Return (X, Y) of the center of cell containing provided text 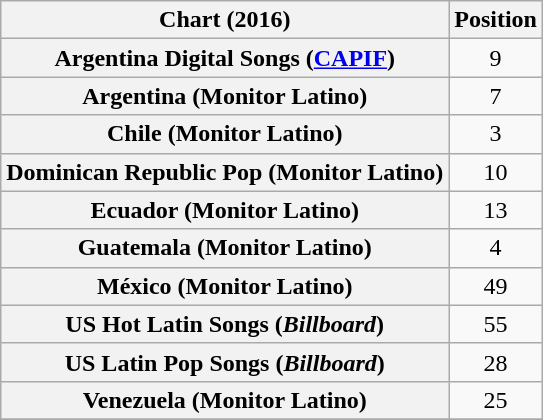
Argentina (Monitor Latino) (225, 96)
25 (496, 400)
Venezuela (Monitor Latino) (225, 400)
28 (496, 362)
4 (496, 248)
Dominican Republic Pop (Monitor Latino) (225, 172)
55 (496, 324)
3 (496, 134)
Chile (Monitor Latino) (225, 134)
13 (496, 210)
Chart (2016) (225, 20)
Guatemala (Monitor Latino) (225, 248)
49 (496, 286)
US Hot Latin Songs (Billboard) (225, 324)
México (Monitor Latino) (225, 286)
7 (496, 96)
10 (496, 172)
Position (496, 20)
Ecuador (Monitor Latino) (225, 210)
9 (496, 58)
Argentina Digital Songs (CAPIF) (225, 58)
US Latin Pop Songs (Billboard) (225, 362)
